From the cell containing the given text, extract its center point as (x, y) coordinate. 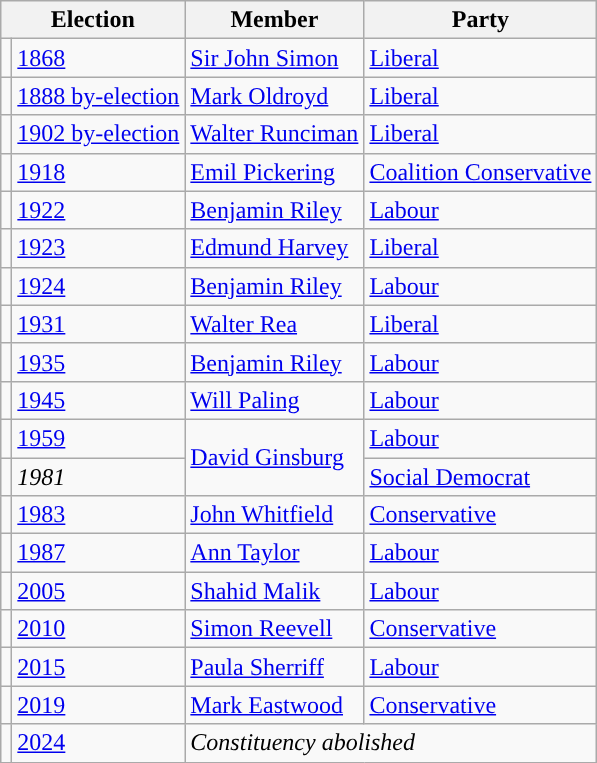
Mark Eastwood (274, 705)
1945 (98, 400)
1983 (98, 515)
1922 (98, 210)
David Ginsburg (274, 457)
Emil Pickering (274, 172)
2010 (98, 629)
Constituency abolished (391, 743)
1987 (98, 553)
Walter Runciman (274, 134)
1918 (98, 172)
Coalition Conservative (480, 172)
Paula Sherriff (274, 667)
1888 by-election (98, 96)
John Whitfield (274, 515)
Will Paling (274, 400)
Simon Reevell (274, 629)
1902 by-election (98, 134)
1923 (98, 248)
Election (93, 20)
1935 (98, 362)
Walter Rea (274, 324)
1924 (98, 286)
2019 (98, 705)
1981 (98, 477)
Mark Oldroyd (274, 96)
1959 (98, 438)
1868 (98, 58)
1931 (98, 324)
2005 (98, 591)
Shahid Malik (274, 591)
Social Democrat (480, 477)
2015 (98, 667)
Member (274, 20)
Party (480, 20)
Edmund Harvey (274, 248)
Sir John Simon (274, 58)
Ann Taylor (274, 553)
2024 (98, 743)
